Scan for the cell matching the given text and deliver its [X, Y] coordinate at center. 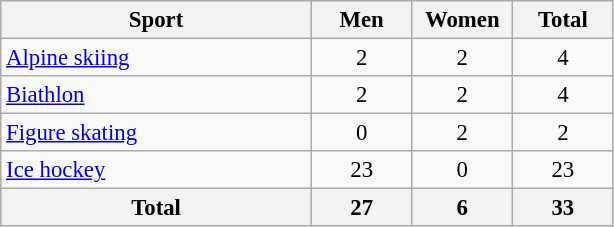
Women [462, 20]
33 [564, 208]
Figure skating [156, 133]
Alpine skiing [156, 58]
Sport [156, 20]
Biathlon [156, 95]
Men [362, 20]
27 [362, 208]
Ice hockey [156, 170]
6 [462, 208]
